For the text-containing cell, return its midpoint in [X, Y] coordinate format. 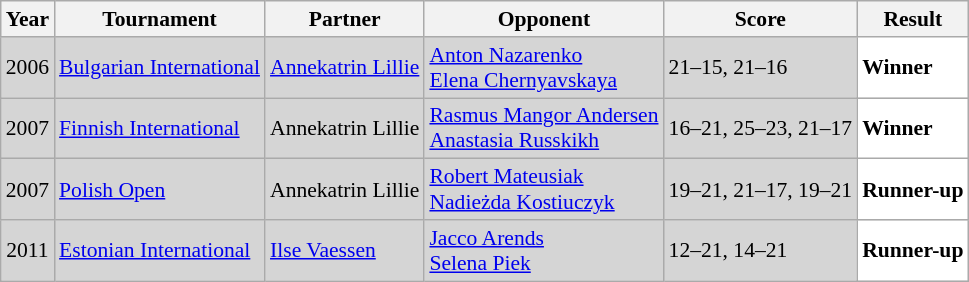
Estonian International [160, 250]
Score [761, 19]
Opponent [544, 19]
Polish Open [160, 190]
Jacco Arends Selena Piek [544, 250]
19–21, 21–17, 19–21 [761, 190]
Year [28, 19]
Anton Nazarenko Elena Chernyavskaya [544, 68]
16–21, 25–23, 21–17 [761, 128]
Tournament [160, 19]
12–21, 14–21 [761, 250]
Ilse Vaessen [344, 250]
Rasmus Mangor Andersen Anastasia Russkikh [544, 128]
Result [912, 19]
2006 [28, 68]
Finnish International [160, 128]
2011 [28, 250]
21–15, 21–16 [761, 68]
Partner [344, 19]
Bulgarian International [160, 68]
Robert Mateusiak Nadieżda Kostiuczyk [544, 190]
